Find where the given text appears and provide that cell's center as (x, y) coordinate. 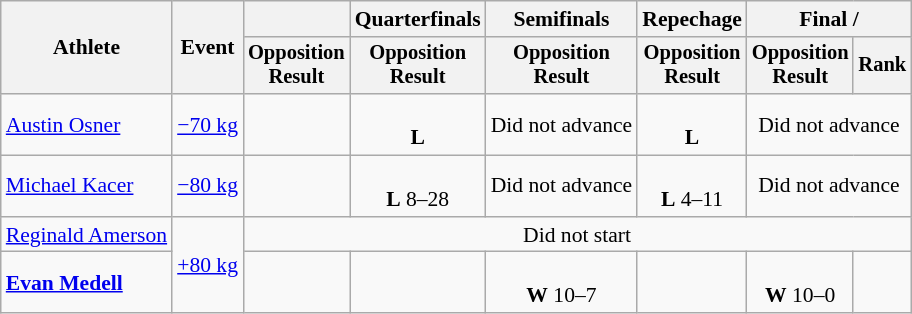
Athlete (86, 48)
Did not start (577, 235)
Quarterfinals (418, 19)
Reginald Amerson (86, 235)
−70 kg (208, 124)
Final / (829, 19)
L 4–11 (692, 186)
Event (208, 48)
Austin Osner (86, 124)
Michael Kacer (86, 186)
Repechage (692, 19)
Rank (882, 66)
−80 kg (208, 186)
Semifinals (562, 19)
Evan Medell (86, 282)
W 10–0 (800, 282)
+80 kg (208, 266)
W 10–7 (562, 282)
L 8–28 (418, 186)
